Output the (X, Y) coordinate of the center of the cell containing the given text.  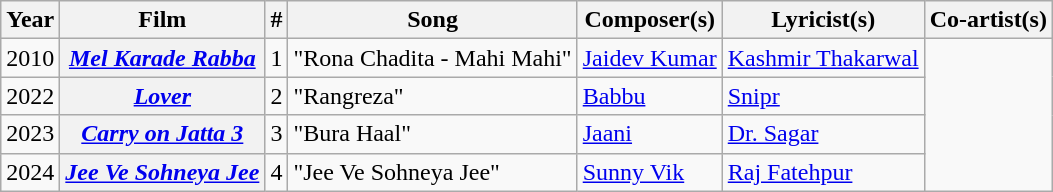
"Rangreza" (432, 96)
Lover (162, 96)
Babbu (650, 96)
2024 (30, 172)
Sunny Vik (650, 172)
1 (276, 58)
Mel Karade Rabba (162, 58)
Snipr (823, 96)
Jee Ve Sohneya Jee (162, 172)
Dr. Sagar (823, 134)
Jaani (650, 134)
4 (276, 172)
Composer(s) (650, 20)
Raj Fatehpur (823, 172)
Year (30, 20)
2022 (30, 96)
Carry on Jatta 3 (162, 134)
Kashmir Thakarwal (823, 58)
Song (432, 20)
"Jee Ve Sohneya Jee" (432, 172)
"Bura Haal" (432, 134)
"Rona Chadita - Mahi Mahi" (432, 58)
Film (162, 20)
Co-artist(s) (988, 20)
# (276, 20)
2010 (30, 58)
2023 (30, 134)
Jaidev Kumar (650, 58)
2 (276, 96)
Lyricist(s) (823, 20)
3 (276, 134)
